Scan for the cell matching the given text and deliver its (x, y) coordinate at center. 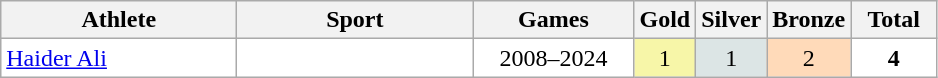
4 (894, 58)
Total (894, 20)
Silver (732, 20)
Haider Ali (119, 58)
Gold (665, 20)
Athlete (119, 20)
Bronze (809, 20)
Games (554, 20)
2008–2024 (554, 58)
Sport (355, 20)
2 (809, 58)
